Identify which cell holds the provided text, then report its [X, Y] central coordinate. 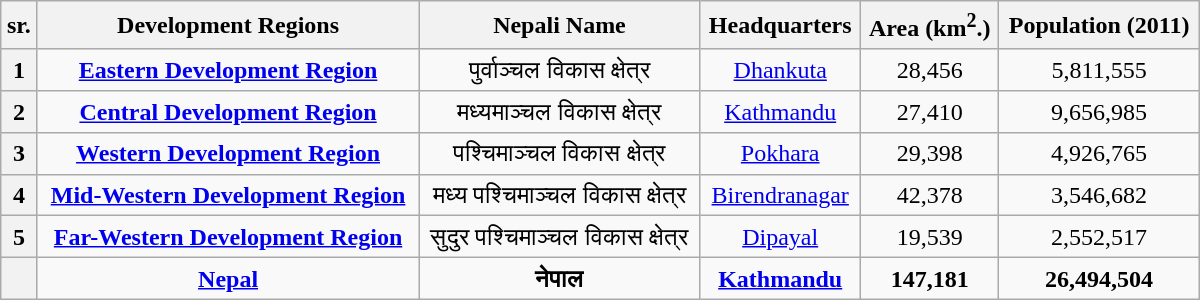
मध्य पश्चिमाञ्चल विकास क्षेत्र [560, 195]
9,656,985 [1099, 112]
4 [19, 195]
Eastern Development Region [228, 70]
Nepali Name [560, 26]
Development Regions [228, 26]
पश्चिमाञ्चल विकास क्षेत्र [560, 154]
sr. [19, 26]
5 [19, 237]
Birendranagar [780, 195]
19,539 [929, 237]
Dipayal [780, 237]
3,546,682 [1099, 195]
27,410 [929, 112]
3 [19, 154]
नेपाल [560, 279]
26,494,504 [1099, 279]
मध्यमाञ्चल विकास क्षेत्र [560, 112]
Headquarters [780, 26]
1 [19, 70]
Population (2011) [1099, 26]
Western Development Region [228, 154]
Nepal [228, 279]
42,378 [929, 195]
5,811,555 [1099, 70]
पुर्वाञ्चल विकास क्षेत्र [560, 70]
147,181 [929, 279]
सुदुर पश्चिमाञ्चल विकास क्षेत्र [560, 237]
28,456 [929, 70]
Area (km2.) [929, 26]
Central Development Region [228, 112]
29,398 [929, 154]
2 [19, 112]
4,926,765 [1099, 154]
Dhankuta [780, 70]
2,552,517 [1099, 237]
Pokhara [780, 154]
Mid-Western Development Region [228, 195]
Far-Western Development Region [228, 237]
